Return (X, Y) of the center of cell containing provided text 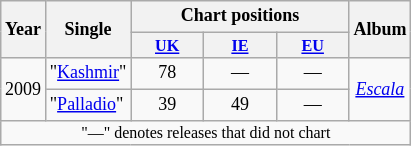
39 (168, 104)
Year (24, 30)
"—" denotes releases that did not chart (206, 132)
Album (380, 30)
Chart positions (240, 16)
EU (312, 45)
49 (240, 104)
2009 (24, 89)
"Kashmir" (88, 74)
Escala (380, 89)
IE (240, 45)
Single (88, 30)
"Palladio" (88, 104)
78 (168, 74)
UK (168, 45)
